Locate the cell with the specified text and output its [x, y] center coordinate. 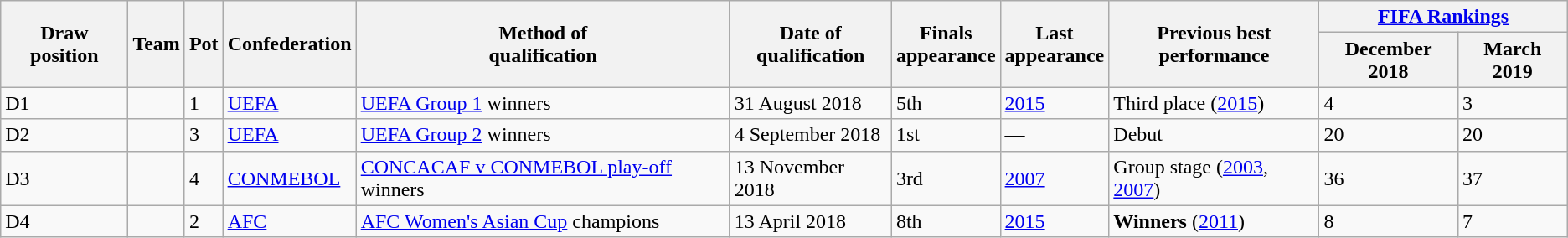
D3 [64, 178]
2007 [1055, 178]
— [1055, 135]
5th [946, 103]
31 August 2018 [811, 103]
December 2018 [1389, 60]
AFC [290, 221]
36 [1389, 178]
Draw position [64, 44]
D2 [64, 135]
Team [157, 44]
1 [204, 103]
2 [204, 221]
13 April 2018 [811, 221]
Debut [1215, 135]
1st [946, 135]
Date ofqualification [811, 44]
13 November 2018 [811, 178]
37 [1513, 178]
8 [1389, 221]
D1 [64, 103]
Third place (2015) [1215, 103]
Lastappearance [1055, 44]
D4 [64, 221]
Previous bestperformance [1215, 44]
Finalsappearance [946, 44]
CONMEBOL [290, 178]
Winners (2011) [1215, 221]
Confederation [290, 44]
Group stage (2003, 2007) [1215, 178]
3rd [946, 178]
AFC Women's Asian Cup champions [543, 221]
UEFA Group 2 winners [543, 135]
8th [946, 221]
UEFA Group 1 winners [543, 103]
Pot [204, 44]
7 [1513, 221]
March 2019 [1513, 60]
Method ofqualification [543, 44]
CONCACAF v CONMEBOL play-off winners [543, 178]
FIFA Rankings [1443, 17]
4 September 2018 [811, 135]
